Pinpoint the cell where the given text exists, returning its (X, Y) midpoint coordinate. 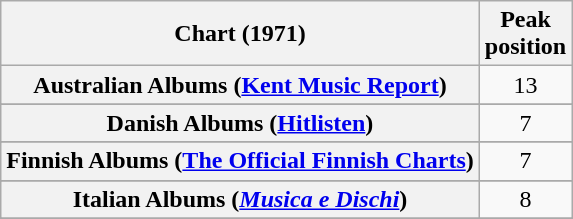
8 (525, 199)
Italian Albums (Musica e Dischi) (240, 199)
Danish Albums (Hitlisten) (240, 123)
13 (525, 85)
Peakposition (525, 34)
Finnish Albums (The Official Finnish Charts) (240, 161)
Australian Albums (Kent Music Report) (240, 85)
Chart (1971) (240, 34)
